Search for the cell housing the specified text and yield its (x, y) center coordinate. 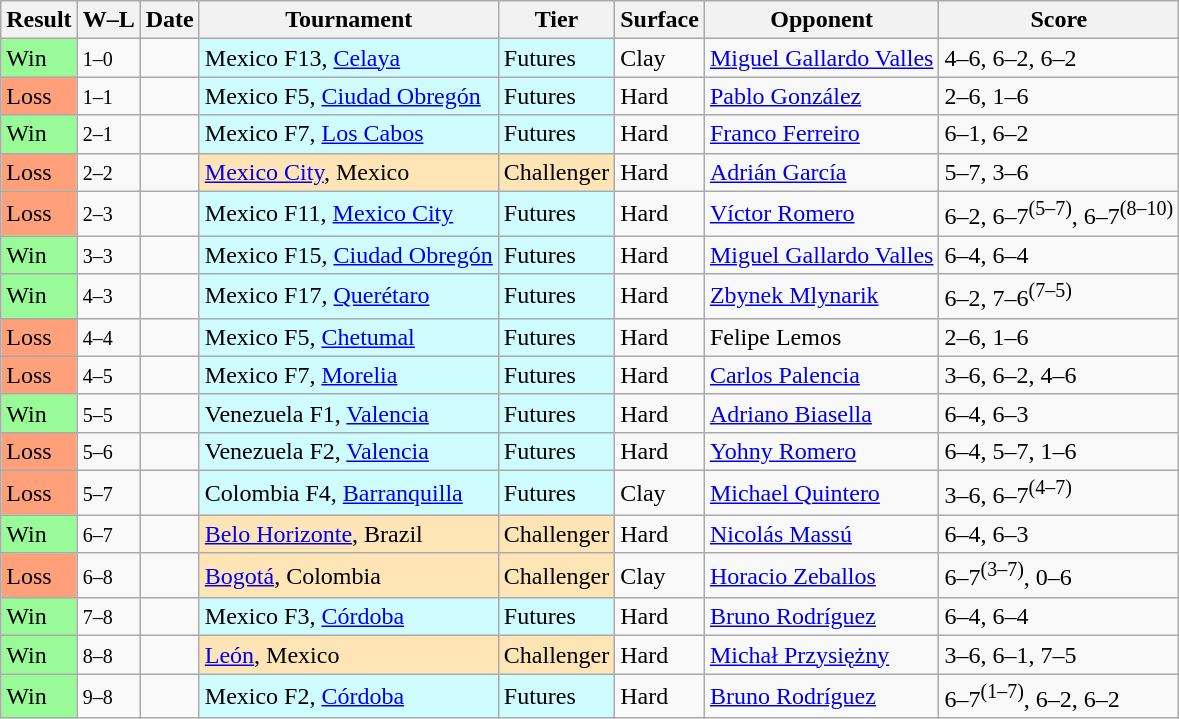
Franco Ferreiro (822, 134)
6–8 (108, 576)
5–7, 3–6 (1059, 172)
Zbynek Mlynarik (822, 296)
6–2, 6–7(5–7), 6–7(8–10) (1059, 214)
6–2, 7–6(7–5) (1059, 296)
Date (170, 20)
Mexico F2, Córdoba (348, 696)
Mexico F5, Chetumal (348, 337)
3–3 (108, 255)
Surface (660, 20)
4–4 (108, 337)
Mexico F5, Ciudad Obregón (348, 96)
Carlos Palencia (822, 375)
2–2 (108, 172)
6–7 (108, 534)
Nicolás Massú (822, 534)
Víctor Romero (822, 214)
6–7(1–7), 6–2, 6–2 (1059, 696)
Mexico F7, Los Cabos (348, 134)
6–4, 5–7, 1–6 (1059, 451)
2–3 (108, 214)
Mexico F7, Morelia (348, 375)
Tier (556, 20)
6–7(3–7), 0–6 (1059, 576)
Yohny Romero (822, 451)
León, Mexico (348, 655)
Mexico F3, Córdoba (348, 617)
Mexico F11, Mexico City (348, 214)
Mexico F13, Celaya (348, 58)
Adrián García (822, 172)
Mexico City, Mexico (348, 172)
Michael Quintero (822, 492)
Michał Przysiężny (822, 655)
Mexico F15, Ciudad Obregón (348, 255)
3–6, 6–7(4–7) (1059, 492)
Tournament (348, 20)
Mexico F17, Querétaro (348, 296)
4–6, 6–2, 6–2 (1059, 58)
Bogotá, Colombia (348, 576)
1–0 (108, 58)
Horacio Zeballos (822, 576)
9–8 (108, 696)
6–1, 6–2 (1059, 134)
Opponent (822, 20)
2–1 (108, 134)
Adriano Biasella (822, 413)
8–8 (108, 655)
5–5 (108, 413)
Venezuela F1, Valencia (348, 413)
5–6 (108, 451)
5–7 (108, 492)
Venezuela F2, Valencia (348, 451)
4–3 (108, 296)
Belo Horizonte, Brazil (348, 534)
7–8 (108, 617)
4–5 (108, 375)
3–6, 6–2, 4–6 (1059, 375)
W–L (108, 20)
1–1 (108, 96)
Result (39, 20)
Pablo González (822, 96)
3–6, 6–1, 7–5 (1059, 655)
Felipe Lemos (822, 337)
Score (1059, 20)
Colombia F4, Barranquilla (348, 492)
